Capture the cell that displays the provided text and extract its (x, y) central coordinate. 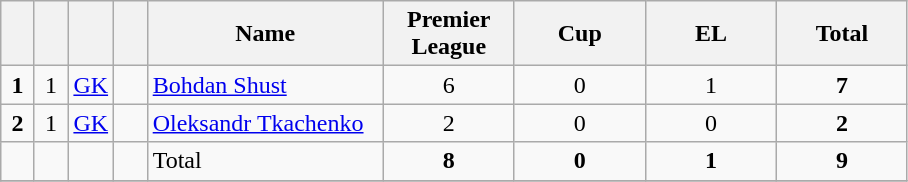
7 (842, 85)
9 (842, 161)
6 (448, 85)
Name (265, 34)
Bohdan Shust (265, 85)
Oleksandr Tkachenko (265, 123)
8 (448, 161)
Cup (580, 34)
Premier League (448, 34)
EL (710, 34)
